Scan for the cell matching the given text and deliver its [X, Y] coordinate at center. 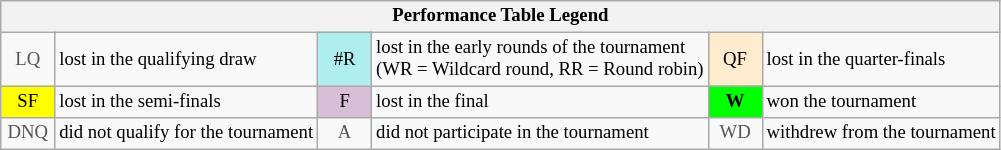
lost in the quarter-finals [881, 60]
LQ [28, 60]
lost in the final [540, 102]
Performance Table Legend [500, 16]
A [345, 134]
SF [28, 102]
won the tournament [881, 102]
DNQ [28, 134]
withdrew from the tournament [881, 134]
did not participate in the tournament [540, 134]
lost in the semi-finals [186, 102]
lost in the early rounds of the tournament(WR = Wildcard round, RR = Round robin) [540, 60]
F [345, 102]
#R [345, 60]
did not qualify for the tournament [186, 134]
QF [735, 60]
WD [735, 134]
lost in the qualifying draw [186, 60]
W [735, 102]
